Search for the cell housing the specified text and yield its [x, y] center coordinate. 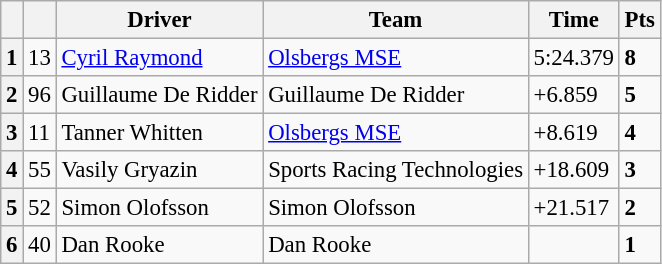
+8.619 [574, 133]
13 [40, 58]
40 [40, 245]
52 [40, 208]
8 [640, 58]
Sports Racing Technologies [396, 170]
11 [40, 133]
6 [12, 245]
Driver [160, 20]
+21.517 [574, 208]
55 [40, 170]
+18.609 [574, 170]
Time [574, 20]
96 [40, 95]
Vasily Gryazin [160, 170]
Pts [640, 20]
Tanner Whitten [160, 133]
Cyril Raymond [160, 58]
Team [396, 20]
+6.859 [574, 95]
5:24.379 [574, 58]
